Scan for the cell matching the given text and deliver its (x, y) coordinate at center. 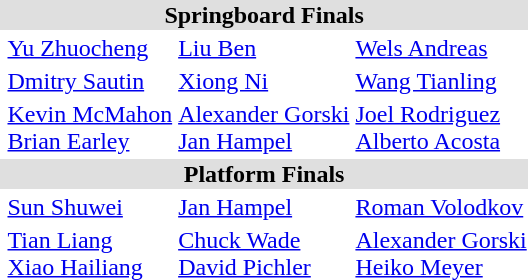
Wels Andreas (441, 48)
Kevin McMahonBrian Earley (90, 128)
Xiong Ni (264, 81)
Jan Hampel (264, 207)
Roman Volodkov (441, 207)
Sun Shuwei (90, 207)
Wang Tianling (441, 81)
Springboard Finals (264, 15)
Alexander GorskiJan Hampel (264, 128)
Joel RodriguezAlberto Acosta (441, 128)
Platform Finals (264, 174)
Dmitry Sautin (90, 81)
Yu Zhuocheng (90, 48)
Liu Ben (264, 48)
